From the cell containing the given text, extract its center point as [x, y] coordinate. 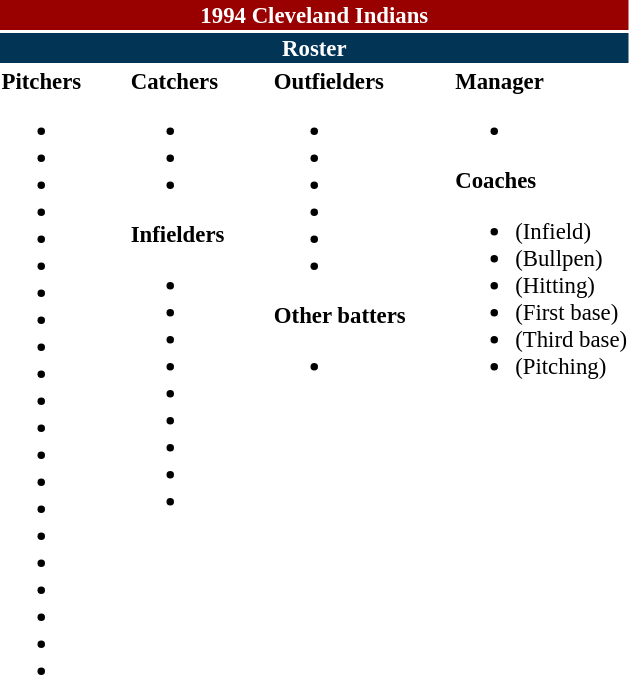
Roster [314, 48]
1994 Cleveland Indians [314, 15]
